Scan for the cell matching the given text and deliver its (x, y) coordinate at center. 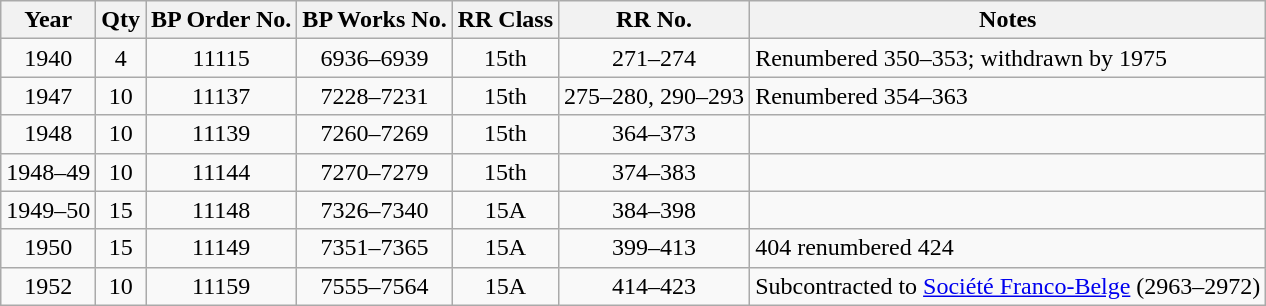
7228–7231 (374, 96)
BP Works No. (374, 20)
Renumbered 350–353; withdrawn by 1975 (1008, 58)
7270–7279 (374, 172)
11159 (222, 286)
384–398 (654, 210)
Year (48, 20)
RR No. (654, 20)
Renumbered 354–363 (1008, 96)
1947 (48, 96)
1948 (48, 134)
1940 (48, 58)
11148 (222, 210)
414–423 (654, 286)
1950 (48, 248)
4 (121, 58)
6936–6939 (374, 58)
11144 (222, 172)
Qty (121, 20)
271–274 (654, 58)
1949–50 (48, 210)
404 renumbered 424 (1008, 248)
374–383 (654, 172)
399–413 (654, 248)
364–373 (654, 134)
7555–7564 (374, 286)
7326–7340 (374, 210)
Notes (1008, 20)
7351–7365 (374, 248)
Subcontracted to Société Franco-Belge (2963–2972) (1008, 286)
11149 (222, 248)
7260–7269 (374, 134)
11139 (222, 134)
1948–49 (48, 172)
RR Class (505, 20)
11137 (222, 96)
11115 (222, 58)
1952 (48, 286)
BP Order No. (222, 20)
275–280, 290–293 (654, 96)
